Locate the cell with the specified text and output its (x, y) center coordinate. 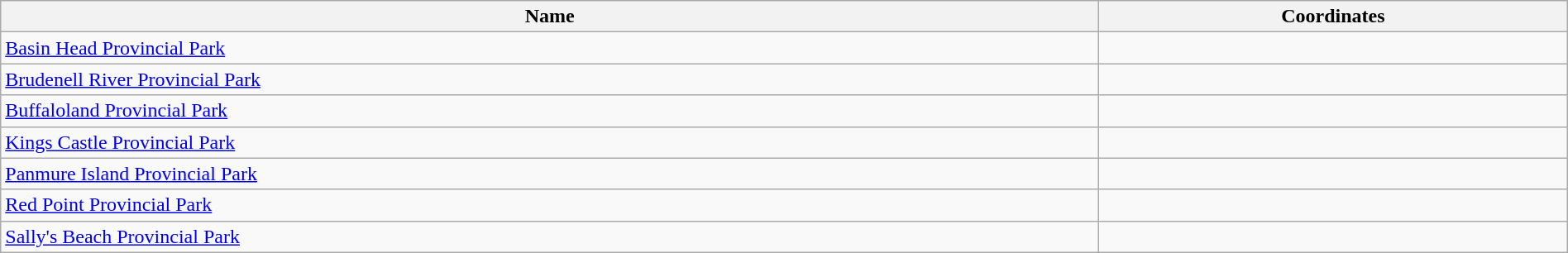
Red Point Provincial Park (550, 205)
Name (550, 17)
Sally's Beach Provincial Park (550, 236)
Buffaloland Provincial Park (550, 111)
Kings Castle Provincial Park (550, 142)
Brudenell River Provincial Park (550, 79)
Basin Head Provincial Park (550, 48)
Panmure Island Provincial Park (550, 174)
Coordinates (1333, 17)
